Return [x, y] of the center of cell containing provided text 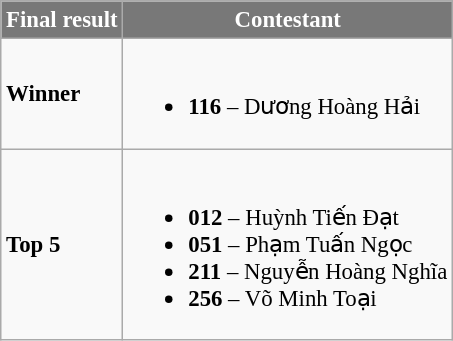
116 – Dương Hoàng Hải [288, 94]
012 – Huỳnh Tiến Đạt051 – Phạm Tuấn Ngọc211 – Nguyễn Hoàng Nghĩa256 – Võ Minh Toại [288, 244]
Top 5 [62, 244]
Final result [62, 20]
Contestant [288, 20]
Winner [62, 94]
